Return (x, y) of the center of cell containing provided text 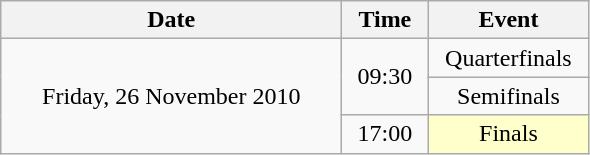
Finals (508, 134)
Semifinals (508, 96)
Date (172, 20)
Time (385, 20)
Quarterfinals (508, 58)
09:30 (385, 77)
17:00 (385, 134)
Event (508, 20)
Friday, 26 November 2010 (172, 96)
